Return [X, Y] of the center of cell containing provided text 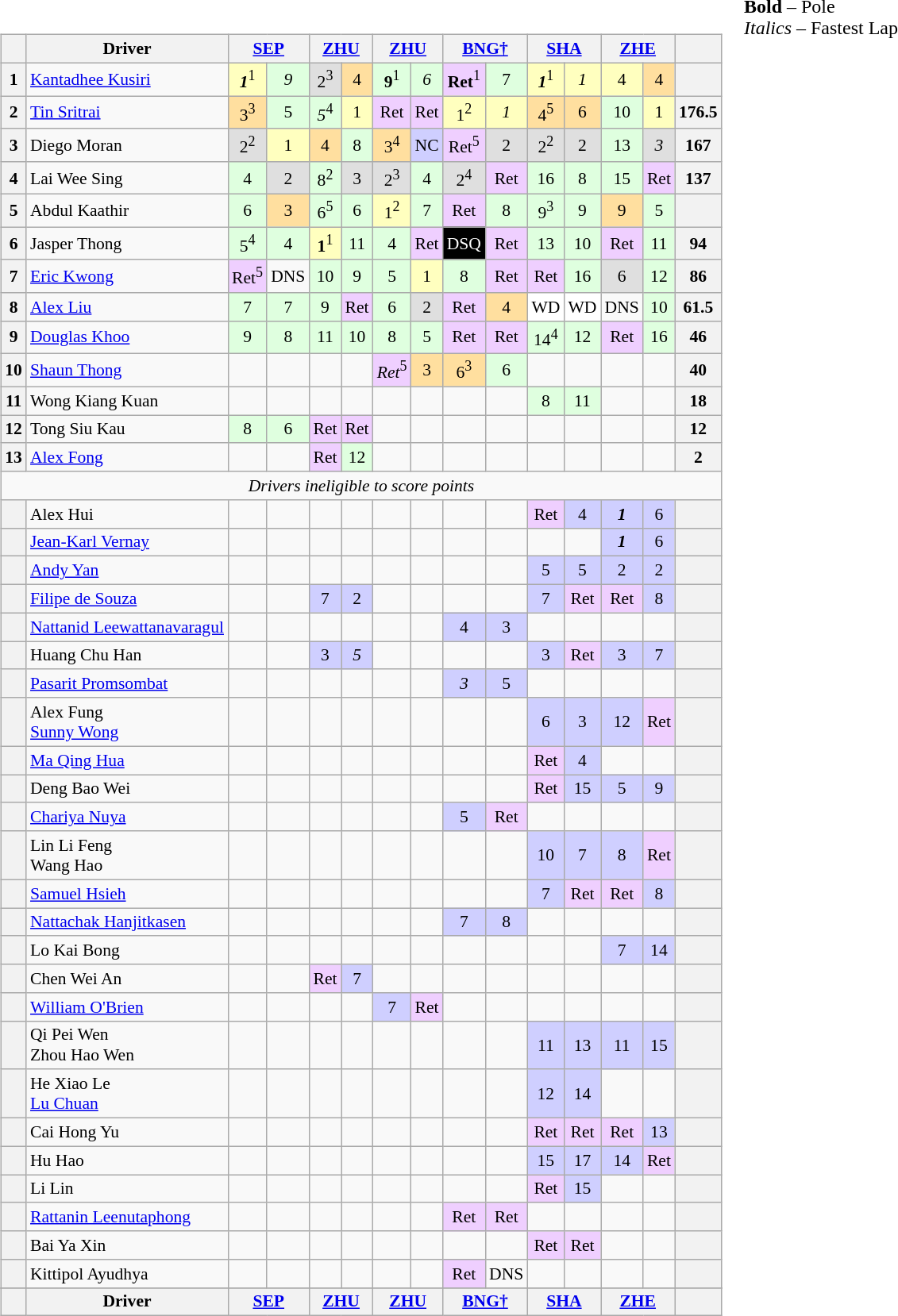
Pasarit Promsombat [127, 683]
Ret1 [464, 79]
He Xiao Le Lu Chuan [127, 1094]
91 [392, 79]
Wong Kiang Kuan [127, 401]
Kantadhee Kusiri [127, 79]
Kittipol Ayudhya [127, 1273]
Alex Fung Sunny Wong [127, 722]
Nattanid Leewattanavaragul [127, 627]
93 [545, 211]
Jean-Karl Vernay [127, 542]
Cai Hong Yu [127, 1132]
William O'Brien [127, 1006]
Samuel Hsieh [127, 894]
Abdul Kaathir [127, 211]
Douglas Khoo [127, 337]
Ma Qing Hua [127, 760]
65 [325, 211]
Alex Fong [127, 457]
33 [248, 113]
Bai Ya Xin [127, 1245]
Lo Kai Bong [127, 950]
137 [699, 178]
Huang Chu Han [127, 656]
86 [699, 276]
Tong Siu Kau [127, 429]
61.5 [699, 307]
82 [325, 178]
Chariya Nuya [127, 817]
144 [545, 337]
Jasper Thong [127, 243]
17 [582, 1160]
Lin Li Feng Wang Hao [127, 856]
Deng Bao Wei [127, 789]
Li Lin [127, 1189]
Drivers ineligible to score points [360, 486]
Filipe de Souza [127, 598]
Qi Pei Wen Zhou Hao Wen [127, 1045]
46 [699, 337]
Diego Moran [127, 144]
176.5 [699, 113]
Alex Hui [127, 514]
40 [699, 370]
Hu Hao [127, 1160]
Alex Liu [127, 307]
NC [427, 144]
94 [699, 243]
Andy Yan [127, 571]
Rattanin Leenutaphong [127, 1217]
DSQ [464, 243]
167 [699, 144]
Eric Kwong [127, 276]
24 [464, 178]
63 [464, 370]
18 [699, 401]
34 [392, 144]
45 [545, 113]
Lai Wee Sing [127, 178]
Chen Wei An [127, 979]
Tin Sritrai [127, 113]
Shaun Thong [127, 370]
Nattachak Hanjitkasen [127, 922]
